Provide the [x, y] coordinate of the cell's center where the given text is located.  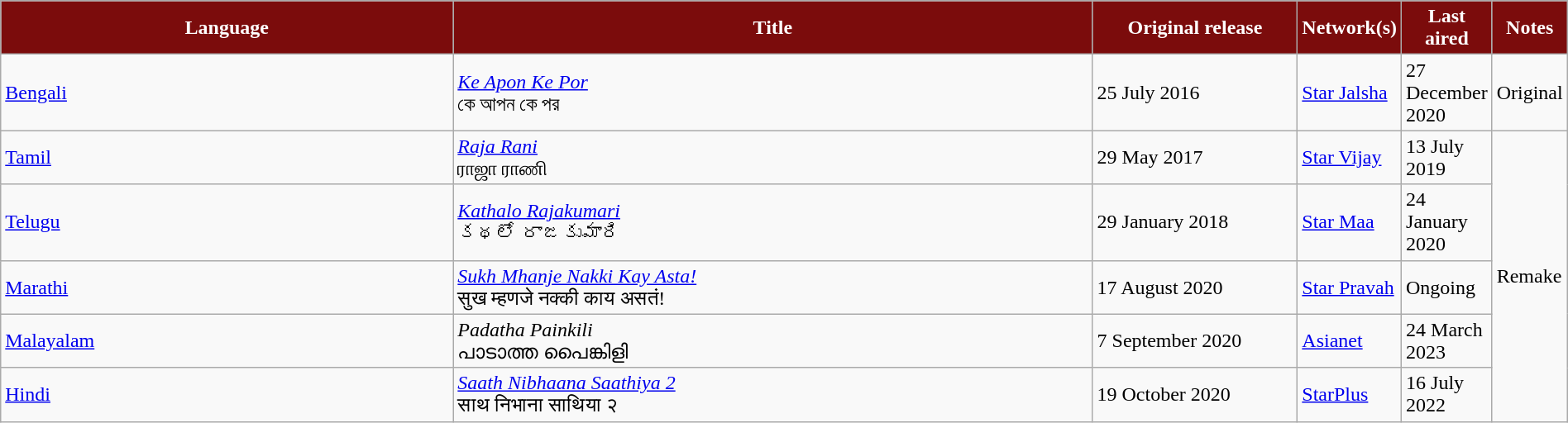
24 March 2023 [1447, 340]
Star Maa [1350, 222]
Saath Nibhaana Saathiya 2 साथ निभाना साथिया २ [772, 395]
Tamil [227, 157]
17 August 2020 [1195, 288]
Ongoing [1447, 288]
Notes [1530, 28]
29 January 2018 [1195, 222]
Bengali [227, 93]
Original release [1195, 28]
27 December 2020 [1447, 93]
Hindi [227, 395]
13 July 2019 [1447, 157]
19 October 2020 [1195, 395]
StarPlus [1350, 395]
Ke Apon Ke Por কে আপন কে পর [772, 93]
Telugu [227, 222]
Language [227, 28]
Network(s) [1350, 28]
Malayalam [227, 340]
25 July 2016 [1195, 93]
16 July 2022 [1447, 395]
29 May 2017 [1195, 157]
Asianet [1350, 340]
Marathi [227, 288]
Padatha Painkili പാടാത്ത പൈങ്കിളി [772, 340]
24 January 2020 [1447, 222]
7 September 2020 [1195, 340]
Remake [1530, 276]
Sukh Mhanje Nakki Kay Asta! सुख म्हणजे नक्की काय असतं! [772, 288]
Star Pravah [1350, 288]
Last aired [1447, 28]
Original [1530, 93]
Title [772, 28]
Star Jalsha [1350, 93]
Raja Rani ராஜா ராணி [772, 157]
Star Vijay [1350, 157]
Kathalo Rajakumari కథలో రాజకుమారి [772, 222]
